Find where the given text appears and provide that cell's center as [x, y] coordinate. 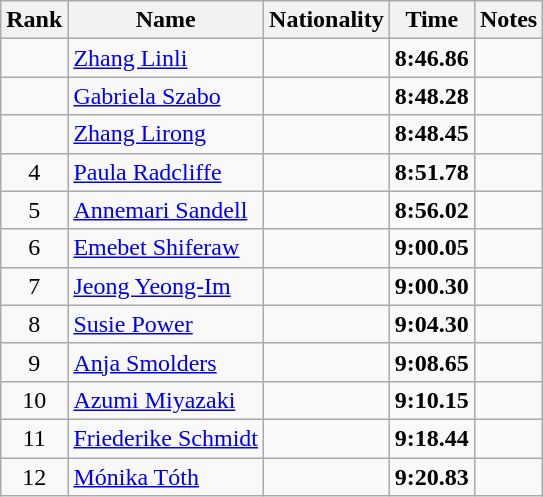
Notes [508, 20]
9:00.30 [432, 286]
Zhang Lirong [166, 134]
Gabriela Szabo [166, 96]
5 [34, 210]
Friederike Schmidt [166, 438]
9:18.44 [432, 438]
Annemari Sandell [166, 210]
9:04.30 [432, 324]
7 [34, 286]
8:56.02 [432, 210]
9:00.05 [432, 248]
Anja Smolders [166, 362]
4 [34, 172]
10 [34, 400]
Paula Radcliffe [166, 172]
9 [34, 362]
9:08.65 [432, 362]
8:46.86 [432, 58]
Zhang Linli [166, 58]
Jeong Yeong-Im [166, 286]
11 [34, 438]
Rank [34, 20]
8:51.78 [432, 172]
Susie Power [166, 324]
8 [34, 324]
8:48.28 [432, 96]
12 [34, 477]
9:10.15 [432, 400]
Emebet Shiferaw [166, 248]
Time [432, 20]
Name [166, 20]
Mónika Tóth [166, 477]
Azumi Miyazaki [166, 400]
6 [34, 248]
8:48.45 [432, 134]
9:20.83 [432, 477]
Nationality [327, 20]
